Determine the (x, y) coordinate at the center of the cell enclosing the given text.  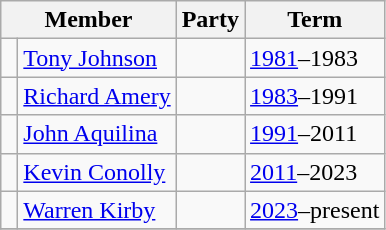
2023–present (315, 210)
Richard Amery (97, 96)
1983–1991 (315, 96)
Kevin Conolly (97, 172)
Party (210, 20)
2011–2023 (315, 172)
1991–2011 (315, 134)
Term (315, 20)
John Aquilina (97, 134)
Member (88, 20)
Warren Kirby (97, 210)
1981–1983 (315, 58)
Tony Johnson (97, 58)
